Find where the given text appears and provide that cell's center as (x, y) coordinate. 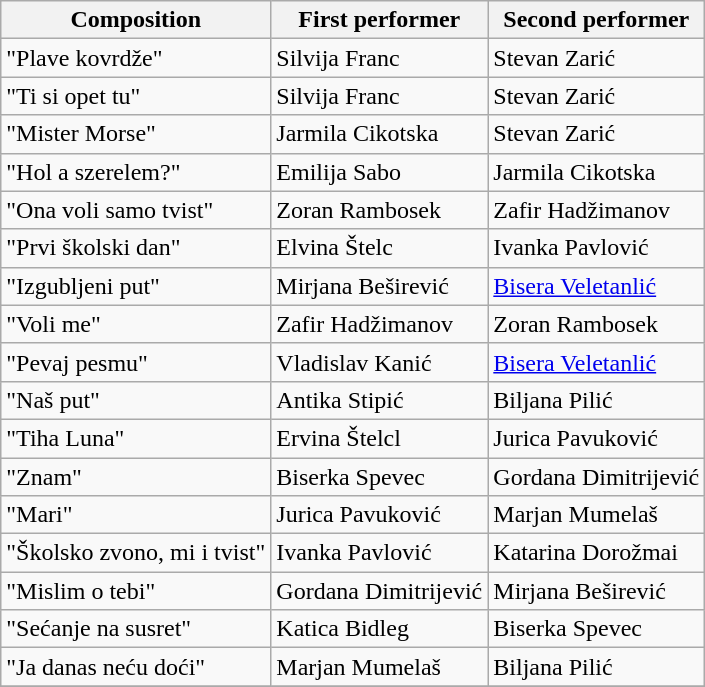
Ervina Štelcl (380, 438)
"Mislim o tebi" (136, 591)
"Mister Morse" (136, 134)
Emilija Sabo (380, 172)
"Ja danas neću doći" (136, 667)
"Izgubljeni put" (136, 286)
Katarina Dorožmai (596, 553)
"Znam" (136, 477)
"Voli me" (136, 324)
"Prvi školski dan" (136, 248)
"Hol a szerelem?" (136, 172)
Katica Bidleg (380, 629)
First performer (380, 20)
Antika Stipić (380, 400)
"Mari" (136, 515)
"Plave kovrdže" (136, 58)
Elvina Štelc (380, 248)
"Tiha Luna" (136, 438)
"Sećanje na susret" (136, 629)
"Pevaj pesmu" (136, 362)
Vladislav Kanić (380, 362)
"Školsko zvono, mi i tvist" (136, 553)
"Ti si opet tu" (136, 96)
Composition (136, 20)
"Naš put" (136, 400)
"Ona voli samo tvist" (136, 210)
Second performer (596, 20)
